Determine the [X, Y] coordinate at the center of the cell enclosing the given text.  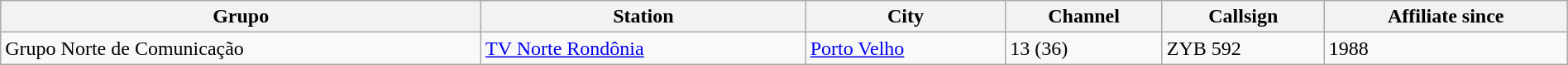
Affiliate since [1446, 17]
Station [643, 17]
ZYB 592 [1243, 48]
1988 [1446, 48]
City [906, 17]
13 (36) [1083, 48]
Channel [1083, 17]
Grupo Norte de Comunicação [241, 48]
TV Norte Rondônia [643, 48]
Callsign [1243, 17]
Porto Velho [906, 48]
Grupo [241, 17]
